Search for the cell housing the specified text and yield its [x, y] center coordinate. 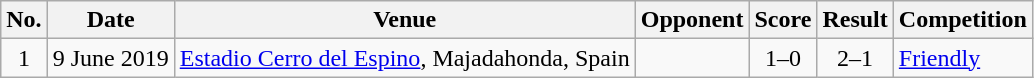
Estadio Cerro del Espino, Majadahonda, Spain [404, 58]
Result [855, 20]
Friendly [962, 58]
Competition [962, 20]
Opponent [692, 20]
9 June 2019 [110, 58]
2–1 [855, 58]
Score [783, 20]
No. [24, 20]
Venue [404, 20]
1–0 [783, 58]
Date [110, 20]
1 [24, 58]
